For the text-containing cell, return its midpoint in [X, Y] coordinate format. 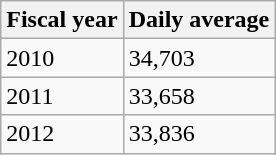
Fiscal year [62, 20]
33,836 [199, 134]
2011 [62, 96]
2012 [62, 134]
34,703 [199, 58]
2010 [62, 58]
33,658 [199, 96]
Daily average [199, 20]
